Find where the given text appears and provide that cell's center as (X, Y) coordinate. 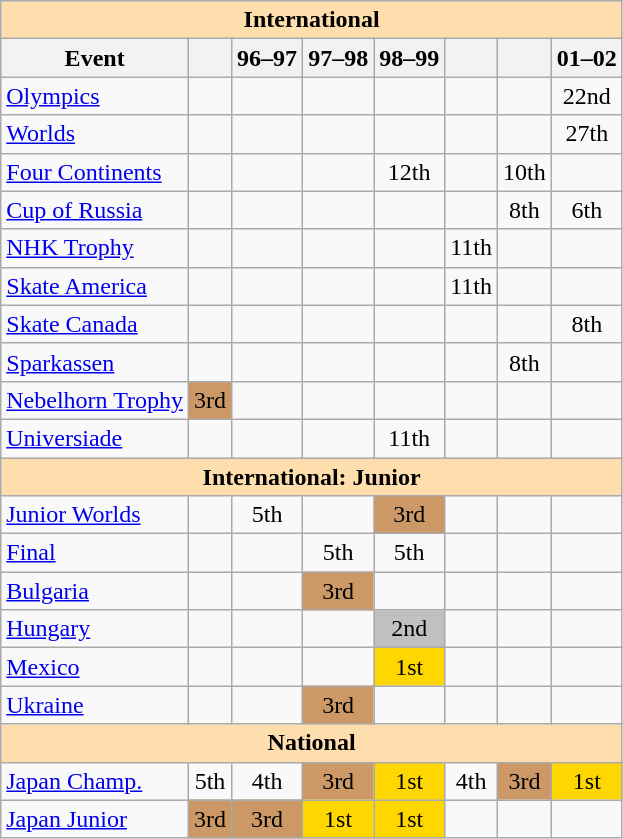
6th (586, 210)
12th (410, 172)
27th (586, 134)
Bulgaria (95, 591)
International: Junior (312, 477)
Event (95, 58)
98–99 (410, 58)
2nd (410, 629)
Hungary (95, 629)
Olympics (95, 96)
Four Continents (95, 172)
Final (95, 553)
Sparkassen (95, 362)
Worlds (95, 134)
International (312, 20)
22nd (586, 96)
Japan Junior (95, 819)
NHK Trophy (95, 248)
Japan Champ. (95, 781)
Universiade (95, 438)
10th (525, 172)
Cup of Russia (95, 210)
Nebelhorn Trophy (95, 400)
Skate Canada (95, 324)
97–98 (338, 58)
Junior Worlds (95, 515)
01–02 (586, 58)
96–97 (268, 58)
Skate America (95, 286)
Mexico (95, 667)
Ukraine (95, 705)
National (312, 743)
